Identify which cell holds the provided text, then report its [x, y] central coordinate. 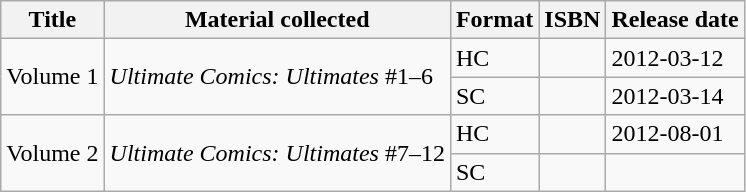
Volume 2 [52, 153]
2012-08-01 [675, 134]
2012-03-12 [675, 58]
Release date [675, 20]
Volume 1 [52, 77]
ISBN [572, 20]
Material collected [277, 20]
Format [494, 20]
Ultimate Comics: Ultimates #1–6 [277, 77]
Title [52, 20]
2012-03-14 [675, 96]
Ultimate Comics: Ultimates #7–12 [277, 153]
